Determine the [X, Y] coordinate at the center of the cell enclosing the given text.  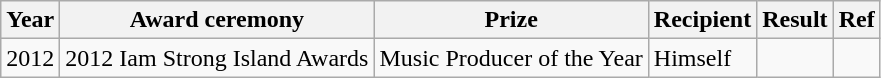
Year [30, 20]
Award ceremony [217, 20]
Recipient [702, 20]
Prize [511, 20]
Result [795, 20]
Music Producer of the Year [511, 58]
Himself [702, 58]
2012 Iam Strong Island Awards [217, 58]
2012 [30, 58]
Ref [856, 20]
